Extract the (X, Y) coordinate from the center of the cell holding the provided text.  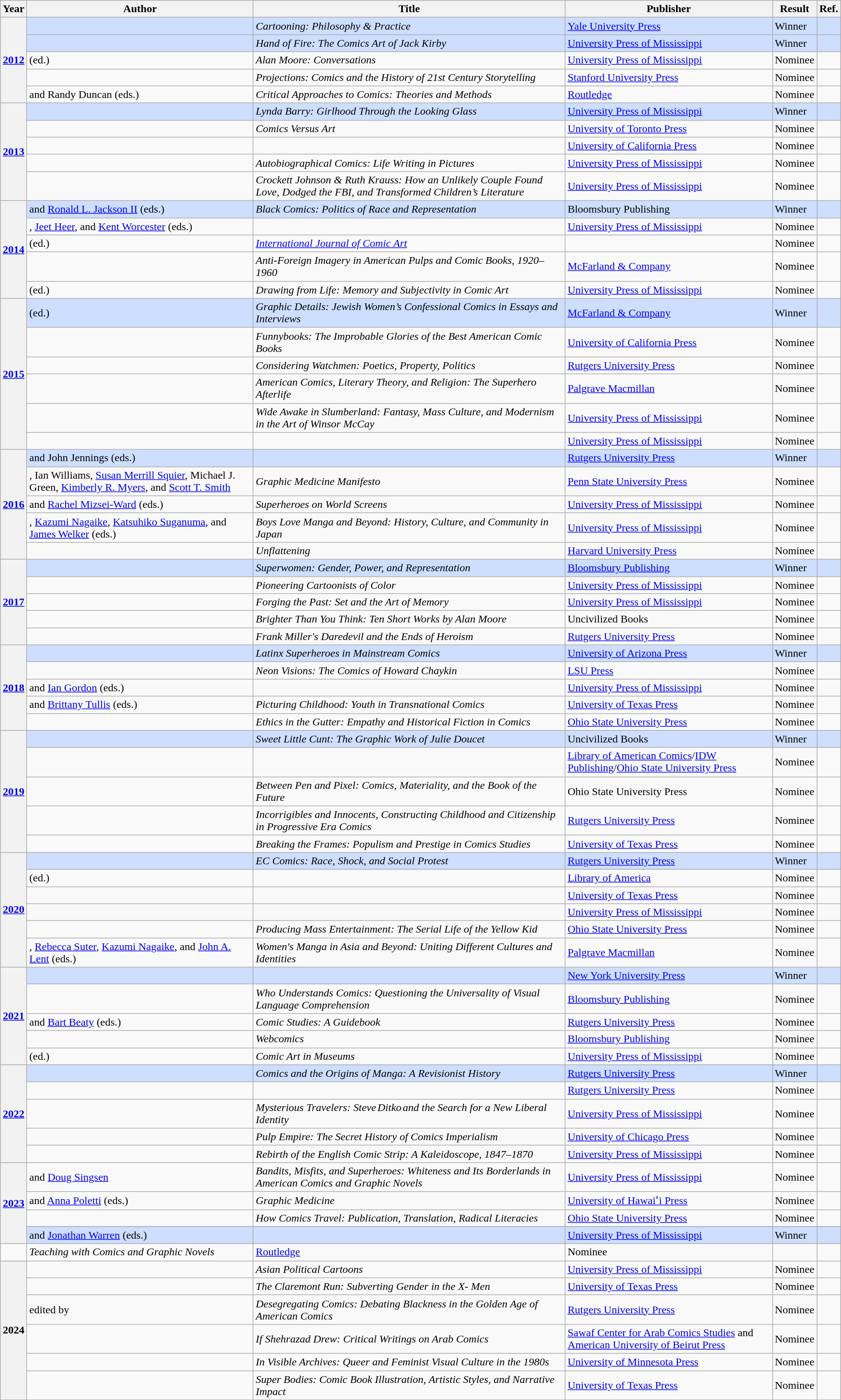
, Jeet Heer, and Kent Worcester (eds.) (140, 226)
Who Understands Comics: Questioning the Universality of Visual Language Comprehension (409, 999)
Webcomics (409, 1039)
Desegregating Comics: Debating Blackness in the Golden Age of American Comics (409, 1310)
2014 (13, 249)
and Doug Singsen (140, 1177)
Graphic Details: Jewish Women’s Confessional Comics in Essays and Interviews (409, 313)
Yale University Press (668, 26)
Graphic Medicine Manifesto (409, 481)
Considering Watchmen: Poetics, Property, Politics (409, 365)
American Comics, Literary Theory, and Religion: The Superhero Afterlife (409, 388)
Penn State University Press (668, 481)
Drawing from Life: Memory and Subjectivity in Comic Art (409, 290)
Superwomen: Gender, Power, and Representation (409, 568)
Anti-Foreign Imagery in American Pulps and Comic Books, 1920–1960 (409, 267)
Comic Studies: A Guidebook (409, 1022)
Sawaf Center for Arab Comics Studies and American University of Beirut Press (668, 1338)
Ref. (828, 9)
Year (13, 9)
2022 (13, 1114)
, Kazumi Nagaike, Katsuhiko Suganuma, and James Welker (eds.) (140, 528)
Graphic Medicine (409, 1200)
Result (794, 9)
The Claremont Run: Subverting Gender in the X- Men (409, 1286)
Ethics in the Gutter: Empathy and Historical Fiction in Comics (409, 722)
Forging the Past: Set and the Art of Memory (409, 602)
Author (140, 9)
LSU Press (668, 671)
International Journal of Comic Art (409, 244)
Hand of Fire: The Comics Art of Jack Kirby (409, 43)
University of Hawaiʻi Press (668, 1200)
Mysterious Travelers: Steve Ditko and the Search for a New Liberal Identity (409, 1114)
and Brittany Tullis (eds.) (140, 705)
2012 (13, 60)
University of Minnesota Press (668, 1362)
Producing Mass Entertainment: The Serial Life of the Yellow Kid (409, 929)
Boys Love Manga and Beyond: History, Culture, and Community in Japan (409, 528)
Between Pen and Pixel: Comics, Materiality, and the Book of the Future (409, 791)
Funnybooks: The Improbable Glories of the Best American Comic Books (409, 342)
and Rachel Mizsei-Ward (eds.) (140, 504)
University of Toronto Press (668, 129)
New York University Press (668, 976)
Title (409, 9)
2024 (13, 1330)
Neon Visions: The Comics of Howard Chaykin (409, 671)
Rebirth of the English Comic Strip: A Kaleidoscope, 1847–1870 (409, 1154)
, Rebecca Suter, Kazumi Nagaike, and John A. Lent (eds.) (140, 953)
Super Bodies: Comic Book Illustration, Artistic Styles, and Narrative Impact (409, 1385)
Stanford University Press (668, 77)
Projections: Comics and the History of 21st Century Storytelling (409, 77)
Lynda Barry: Girlhood Through the Looking Glass (409, 111)
and Ronald L. Jackson II (eds.) (140, 209)
2023 (13, 1203)
Comics and the Origins of Manga: A Revisionist History (409, 1073)
University of Chicago Press (668, 1137)
2018 (13, 688)
How Comics Travel: Publication, Translation, Radical Literacies (409, 1218)
Superheroes on World Screens (409, 504)
Brighter Than You Think: Ten Short Works by Alan Moore (409, 619)
Comic Art in Museums (409, 1056)
Picturing Childhood: Youth in Transnational Comics (409, 705)
Black Comics: Politics of Race and Representation (409, 209)
Pulp Empire: The Secret History of Comics Imperialism (409, 1137)
2015 (13, 374)
, Ian Williams, Susan Merrill Squier, Michael J. Green, Kimberly R. Myers, and Scott T. Smith (140, 481)
If Shehrazad Drew: Critical Writings on Arab Comics (409, 1338)
Pioneering Cartoonists of Color (409, 585)
and Bart Beaty (eds.) (140, 1022)
Critical Approaches to Comics: Theories and Methods (409, 94)
Library of America (668, 878)
Autobiographical Comics: Life Writing in Pictures (409, 163)
Asian Political Cartoons (409, 1269)
and Ian Gordon (eds.) (140, 688)
2021 (13, 1016)
In Visible Archives: Queer and Feminist Visual Culture in the 1980s (409, 1362)
Unflattening (409, 551)
and John Jennings (eds.) (140, 458)
and Jonathan Warren (eds.) (140, 1235)
Women's Manga in Asia and Beyond: Uniting Different Cultures and Identities (409, 953)
Harvard University Press (668, 551)
2019 (13, 791)
and Randy Duncan (eds.) (140, 94)
Crockett Johnson & Ruth Krauss: How an Unlikely Couple Found Love, Dodged the FBI, and Transformed Children’s Literature (409, 186)
EC Comics: Race, Shock, and Social Protest (409, 861)
Comics Versus Art (409, 129)
Bandits, Misfits, and Superheroes: Whiteness and Its Borderlands in American Comics and Graphic Novels (409, 1177)
and Anna Poletti (eds.) (140, 1200)
2016 (13, 504)
Library of American Comics/IDW Publishing/Ohio State University Press (668, 762)
2013 (13, 152)
Wide Awake in Slumberland: Fantasy, Mass Culture, and Modernism in the Art of Winsor McCay (409, 418)
Incorrigibles and Innocents, Constructing Childhood and Citizenship in Progressive Era Comics (409, 821)
Teaching with Comics and Graphic Novels (140, 1252)
Cartooning: Philosophy & Practice (409, 26)
Sweet Little Cunt: The Graphic Work of Julie Doucet (409, 739)
Breaking the Frames: Populism and Prestige in Comics Studies (409, 844)
University of Arizona Press (668, 653)
Alan Moore: Conversations (409, 60)
edited by (140, 1310)
2017 (13, 602)
Publisher (668, 9)
Latinx Superheroes in Mainstream Comics (409, 653)
2020 (13, 910)
Frank Miller's Daredevil and the Ends of Heroism (409, 636)
